Provide the [X, Y] coordinate of the cell's center where the given text is located.  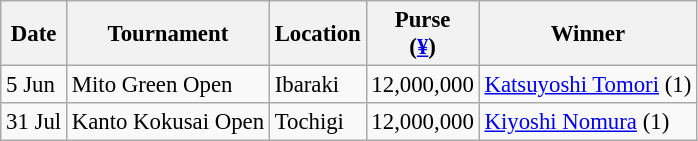
Kiyoshi Nomura (1) [588, 122]
Date [34, 34]
31 Jul [34, 122]
Katsuyoshi Tomori (1) [588, 85]
Location [318, 34]
Kanto Kokusai Open [168, 122]
Ibaraki [318, 85]
Purse(¥) [422, 34]
Winner [588, 34]
Mito Green Open [168, 85]
5 Jun [34, 85]
Tournament [168, 34]
Tochigi [318, 122]
